Capture the cell that displays the provided text and extract its (x, y) central coordinate. 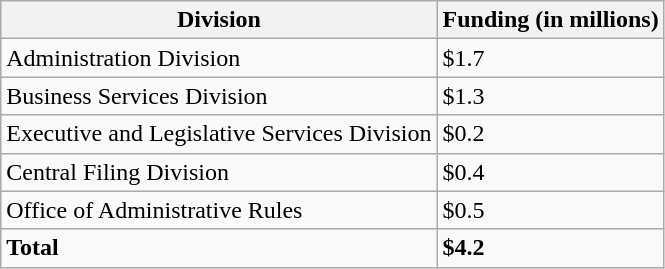
Business Services Division (219, 96)
Total (219, 248)
Funding (in millions) (550, 20)
Office of Administrative Rules (219, 210)
$0.4 (550, 172)
Division (219, 20)
$0.2 (550, 134)
$4.2 (550, 248)
$1.7 (550, 58)
$1.3 (550, 96)
Administration Division (219, 58)
Executive and Legislative Services Division (219, 134)
Central Filing Division (219, 172)
$0.5 (550, 210)
